Search for the cell housing the specified text and yield its (X, Y) center coordinate. 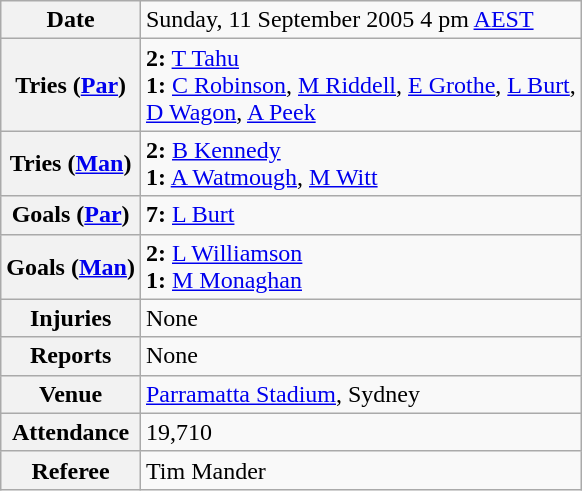
Tries (Man) (71, 164)
Goals (Man) (71, 266)
Parramatta Stadium, Sydney (360, 394)
7: L Burt (360, 215)
Goals (Par) (71, 215)
19,710 (360, 432)
Attendance (71, 432)
Reports (71, 356)
2: T Tahu1: C Robinson, M Riddell, E Grothe, L Burt,D Wagon, A Peek (360, 85)
Referee (71, 470)
Injuries (71, 318)
Sunday, 11 September 2005 4 pm AEST (360, 20)
Tim Mander (360, 470)
2: L Williamson1: M Monaghan (360, 266)
Date (71, 20)
2: B Kennedy1: A Watmough, M Witt (360, 164)
Tries (Par) (71, 85)
Venue (71, 394)
